Extract the [x, y] coordinate from the center of the cell holding the provided text.  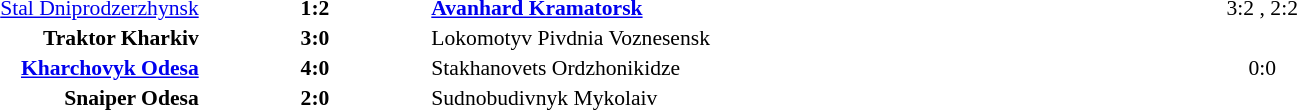
4:0 [316, 68]
Stakhanovets Ordzhonikidze [619, 68]
3:0 [316, 38]
Lokomotyv Pivdnia Voznesensk [619, 38]
